Pinpoint the cell where the given text exists, returning its (X, Y) midpoint coordinate. 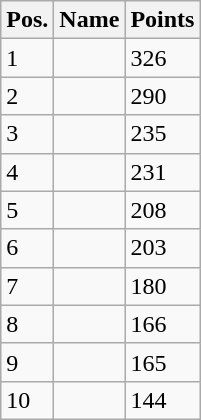
165 (162, 362)
144 (162, 400)
Name (90, 20)
166 (162, 324)
290 (162, 96)
6 (28, 248)
3 (28, 134)
231 (162, 172)
7 (28, 286)
5 (28, 210)
326 (162, 58)
1 (28, 58)
180 (162, 286)
4 (28, 172)
10 (28, 400)
8 (28, 324)
Pos. (28, 20)
208 (162, 210)
2 (28, 96)
Points (162, 20)
235 (162, 134)
9 (28, 362)
203 (162, 248)
